Provide the [X, Y] coordinate of the cell's center where the given text is located.  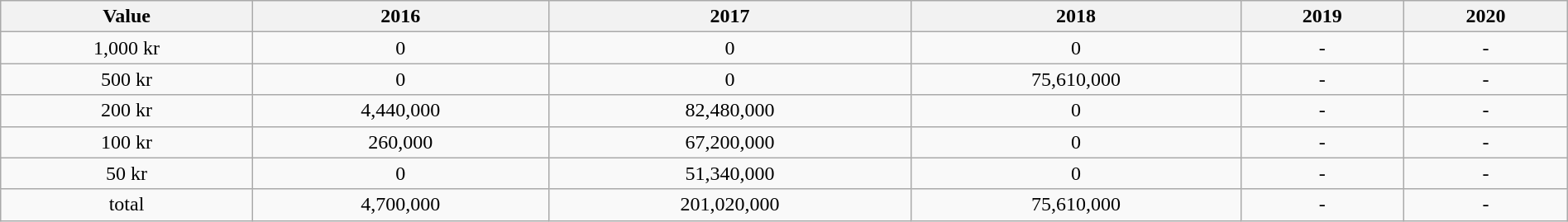
Value [127, 17]
2020 [1486, 17]
2018 [1076, 17]
1,000 kr [127, 48]
2019 [1322, 17]
201,020,000 [729, 205]
67,200,000 [729, 142]
200 kr [127, 111]
2017 [729, 17]
100 kr [127, 142]
260,000 [400, 142]
82,480,000 [729, 111]
51,340,000 [729, 173]
500 kr [127, 79]
50 kr [127, 173]
2016 [400, 17]
total [127, 205]
4,440,000 [400, 111]
4,700,000 [400, 205]
